Capture the cell that displays the provided text and extract its (x, y) central coordinate. 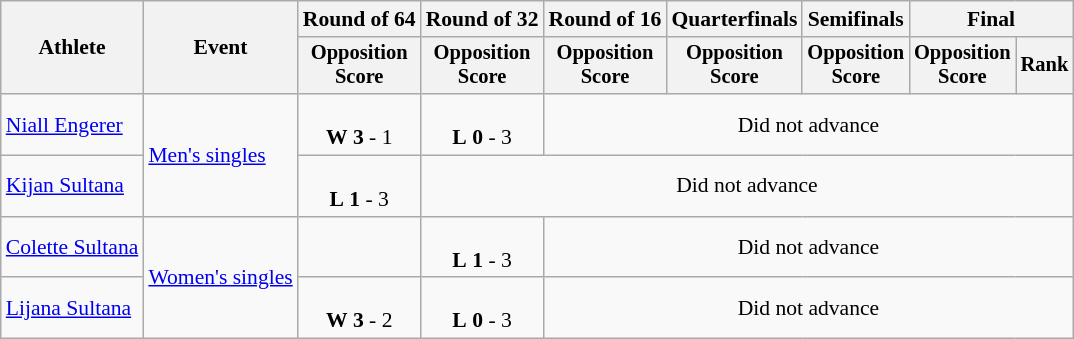
Kijan Sultana (72, 186)
Round of 32 (482, 19)
Men's singles (220, 155)
Semifinals (856, 19)
Athlete (72, 48)
W 3 - 2 (360, 308)
Round of 16 (606, 19)
Women's singles (220, 278)
Niall Engerer (72, 124)
Lijana Sultana (72, 308)
Colette Sultana (72, 248)
Final (991, 19)
Event (220, 48)
W 3 - 1 (360, 124)
Round of 64 (360, 19)
Rank (1045, 66)
Quarterfinals (734, 19)
